Locate the cell with the specified text and output its [X, Y] center coordinate. 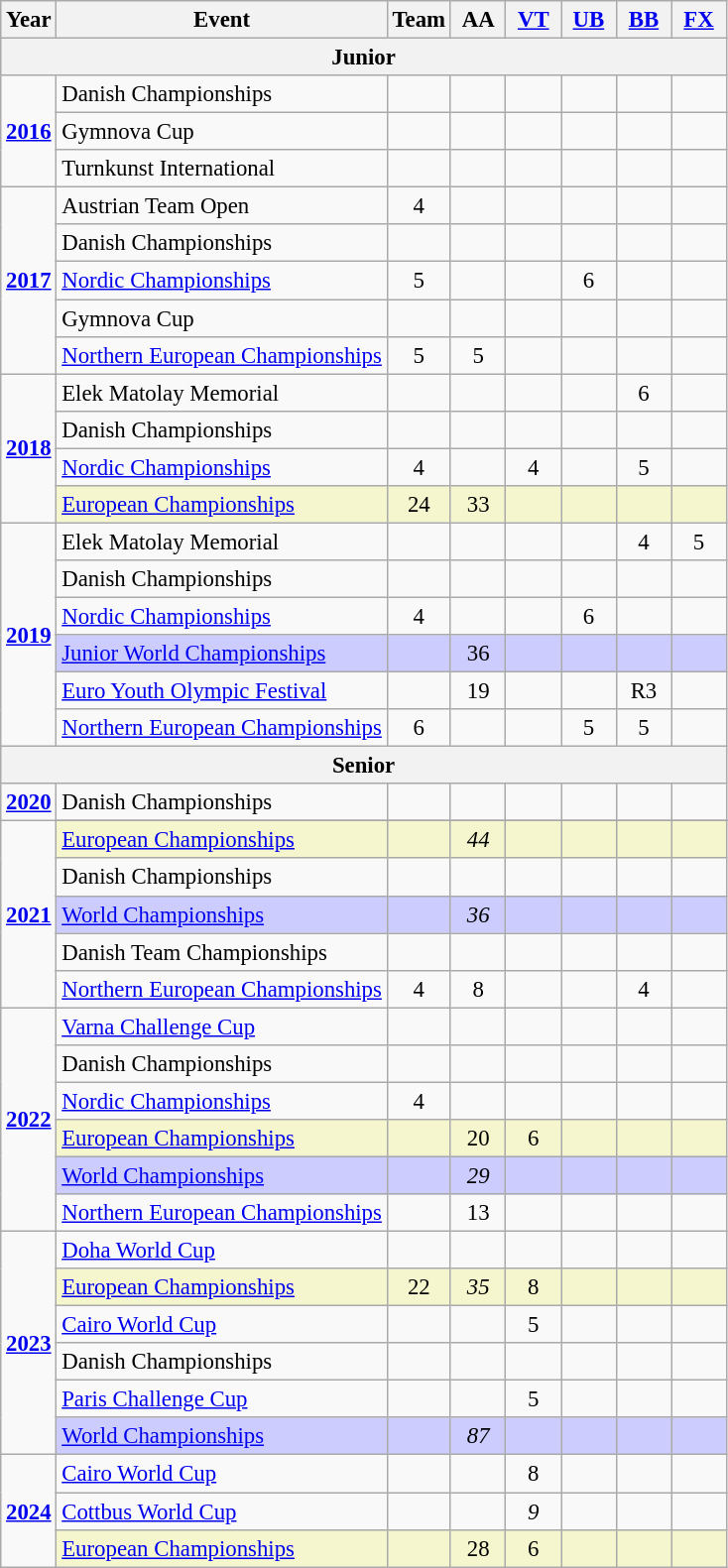
35 [478, 1287]
28 [478, 1548]
Junior [364, 58]
29 [478, 1175]
2018 [29, 448]
Austrian Team Open [222, 206]
Junior World Championships [222, 654]
Senior [364, 766]
Turnkunst International [222, 169]
2020 [29, 802]
22 [419, 1287]
24 [419, 505]
2023 [29, 1344]
33 [478, 505]
2019 [29, 635]
Doha World Cup [222, 1251]
Danish Team Championships [222, 952]
2016 [29, 131]
Event [222, 20]
87 [478, 1437]
UB [589, 20]
Team [419, 20]
2024 [29, 1511]
2021 [29, 914]
Year [29, 20]
13 [478, 1213]
BB [644, 20]
20 [478, 1139]
2022 [29, 1120]
Euro Youth Olympic Festival [222, 691]
AA [478, 20]
FX [699, 20]
2017 [29, 281]
Cottbus World Cup [222, 1511]
Paris Challenge Cup [222, 1399]
9 [534, 1511]
19 [478, 691]
44 [478, 840]
Varna Challenge Cup [222, 1026]
VT [534, 20]
R3 [644, 691]
